Output the [X, Y] coordinate of the center of the cell containing the given text.  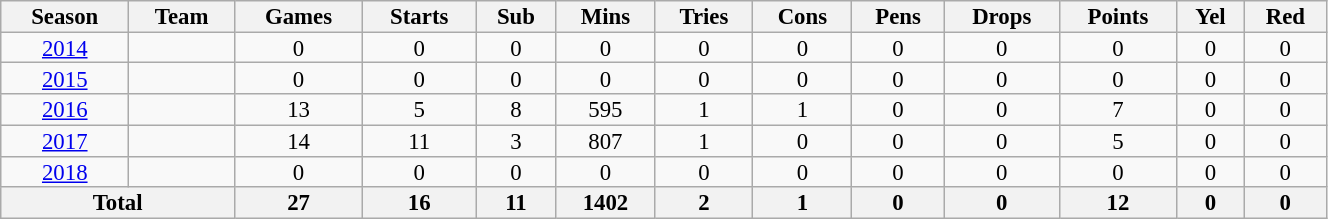
Tries [704, 16]
12 [1118, 204]
2018 [65, 172]
Starts [420, 16]
Team [182, 16]
13 [299, 110]
595 [606, 110]
Total [118, 204]
2015 [65, 78]
807 [606, 140]
2017 [65, 140]
Mins [606, 16]
Season [65, 16]
Red [1285, 16]
7 [1118, 110]
3 [516, 140]
8 [516, 110]
Points [1118, 16]
2016 [65, 110]
Yel [1211, 16]
Cons [802, 16]
1402 [606, 204]
Games [299, 16]
Pens [898, 16]
27 [299, 204]
2014 [65, 48]
Sub [516, 16]
16 [420, 204]
Drops [1002, 16]
2 [704, 204]
14 [299, 140]
